Identify which cell holds the provided text, then report its (x, y) central coordinate. 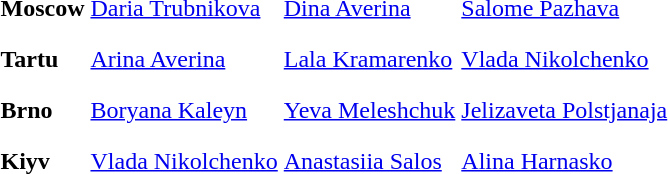
Lala Kramarenko (370, 59)
Yeva Meleshchuk (370, 110)
Arina Averina (184, 59)
Boryana Kaleyn (184, 110)
